Determine the (X, Y) coordinate at the center of the cell enclosing the given text.  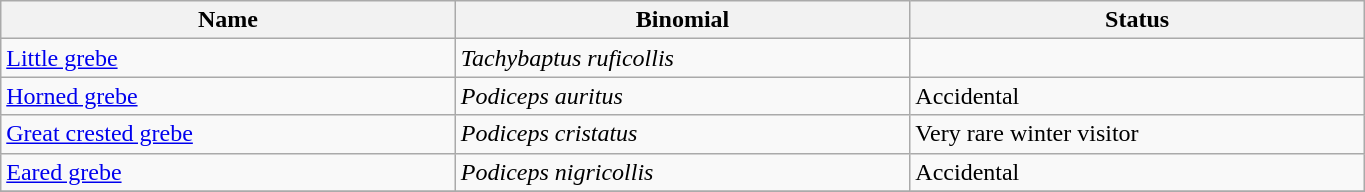
Podiceps auritus (682, 96)
Binomial (682, 20)
Eared grebe (228, 172)
Podiceps cristatus (682, 134)
Great crested grebe (228, 134)
Podiceps nigricollis (682, 172)
Name (228, 20)
Very rare winter visitor (1138, 134)
Horned grebe (228, 96)
Status (1138, 20)
Tachybaptus ruficollis (682, 58)
Little grebe (228, 58)
